Determine the [x, y] coordinate at the center of the cell enclosing the given text.  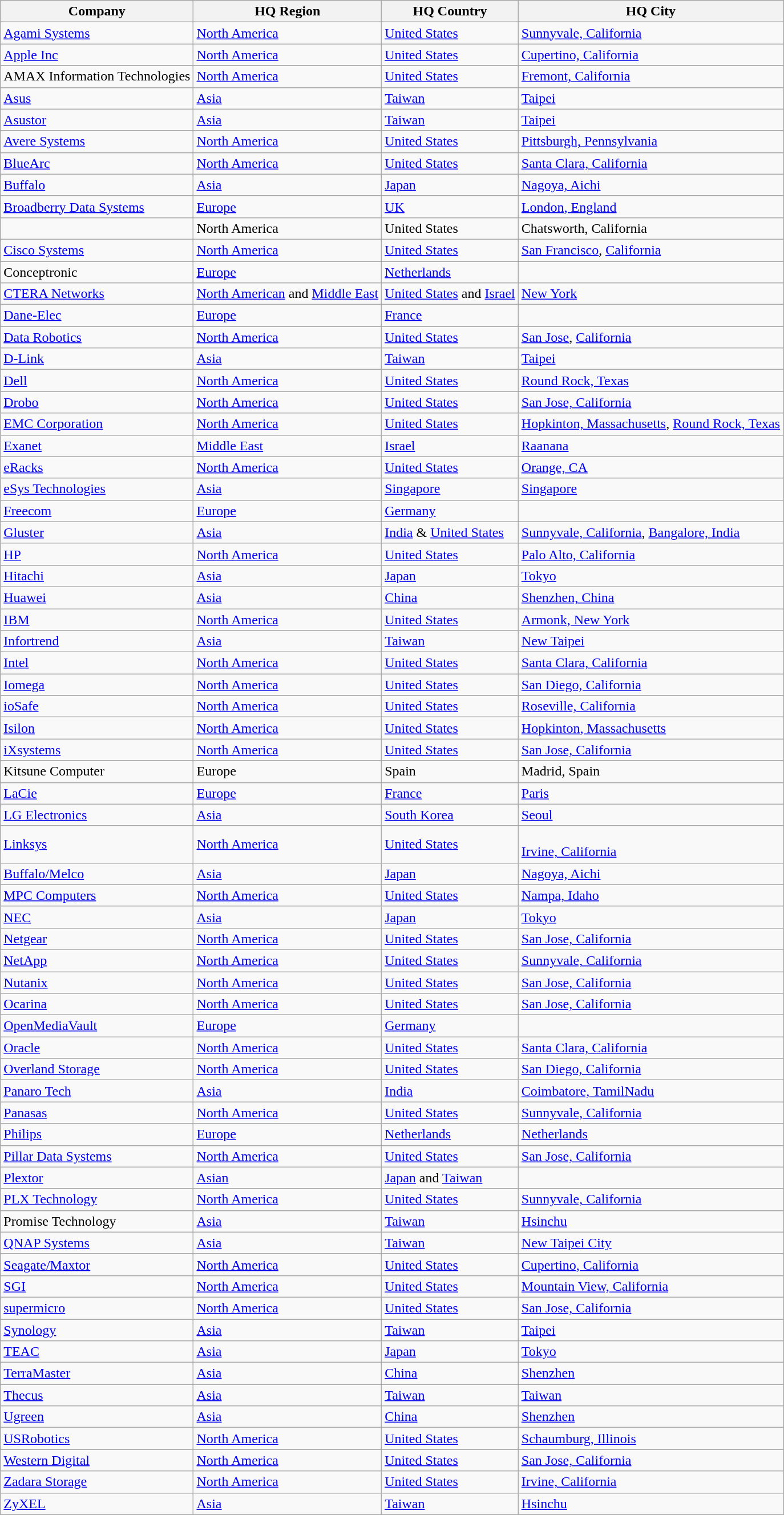
Ugreen [97, 1417]
USRobotics [97, 1439]
Philips [97, 1134]
MPC Computers [97, 895]
Nutanix [97, 982]
Pillar Data Systems [97, 1156]
Buffalo/Melco [97, 874]
Paris [650, 793]
Conceptronic [97, 272]
Hopkinton, Massachusetts [650, 728]
Huawei [97, 597]
Linksys [97, 845]
Data Robotics [97, 337]
LG Electronics [97, 815]
Intel [97, 663]
Pittsburgh, Pennsylvania [650, 142]
HQ City [650, 11]
Panaro Tech [97, 1091]
CTERA Networks [97, 294]
Sunnyvale, California, Bangalore, India [650, 532]
Dane-Elec [97, 316]
India [450, 1091]
PLX Technology [97, 1199]
HQ Country [450, 11]
NetApp [97, 960]
iXsystems [97, 750]
Shenzhen, China [650, 597]
Asian [288, 1178]
Kitsune Computer [97, 771]
Nampa, Idaho [650, 895]
Round Rock, Texas [650, 381]
Avere Systems [97, 142]
Coimbatore, TamilNadu [650, 1091]
UK [450, 207]
HQ Region [288, 11]
Exanet [97, 446]
India & United States [450, 532]
Fremont, California [650, 76]
EMC Corporation [97, 424]
Netgear [97, 939]
Israel [450, 446]
TerraMaster [97, 1373]
AMAX Information Technologies [97, 76]
OpenMediaVault [97, 1026]
Thecus [97, 1395]
Middle East [288, 446]
HP [97, 554]
Hitachi [97, 576]
Apple Inc [97, 55]
Cisco Systems [97, 250]
Oracle [97, 1048]
Drobo [97, 402]
Promise Technology [97, 1221]
Infortrend [97, 641]
Gluster [97, 532]
supermicro [97, 1308]
Raanana [650, 446]
Broadberry Data Systems [97, 207]
Ocarina [97, 1004]
Synology [97, 1330]
Hopkinton, Massachusetts, Round Rock, Texas [650, 424]
QNAP Systems [97, 1243]
NEC [97, 917]
United States and Israel [450, 294]
Armonk, New York [650, 619]
Spain [450, 771]
Buffalo [97, 185]
Asustor [97, 120]
Iomega [97, 685]
Plextor [97, 1178]
Mountain View, California [650, 1286]
Madrid, Spain [650, 771]
Company [97, 11]
Agami Systems [97, 33]
Roseville, California [650, 706]
South Korea [450, 815]
Seoul [650, 815]
Orange, CA [650, 467]
SGI [97, 1286]
Overland Storage [97, 1069]
Chatsworth, California [650, 228]
Dell [97, 381]
LaCie [97, 793]
eSys Technologies [97, 489]
Western Digital [97, 1460]
London, England [650, 207]
Freecom [97, 511]
Panasas [97, 1113]
Seagate/Maxtor [97, 1264]
BlueArc [97, 163]
New Taipei [650, 641]
eRacks [97, 467]
Palo Alto, California [650, 554]
Schaumburg, Illinois [650, 1439]
IBM [97, 619]
Isilon [97, 728]
Japan and Taiwan [450, 1178]
San Francisco, California [650, 250]
ZyXEL [97, 1504]
Zadara Storage [97, 1482]
TEAC [97, 1352]
North American and Middle East [288, 294]
ioSafe [97, 706]
Asus [97, 98]
D-Link [97, 359]
New Taipei City [650, 1243]
New York [650, 294]
